For the text-containing cell, return its midpoint in (x, y) coordinate format. 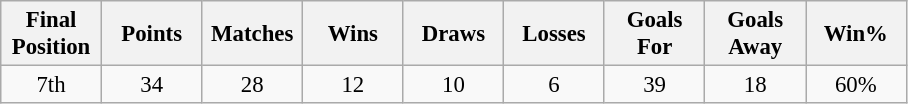
Final Position (52, 34)
7th (52, 85)
28 (252, 85)
Wins (354, 34)
60% (856, 85)
Goals Away (756, 34)
6 (554, 85)
10 (454, 85)
Losses (554, 34)
34 (152, 85)
Win% (856, 34)
Goals For (654, 34)
39 (654, 85)
12 (354, 85)
18 (756, 85)
Points (152, 34)
Matches (252, 34)
Draws (454, 34)
